Pinpoint the cell where the given text exists, returning its [x, y] midpoint coordinate. 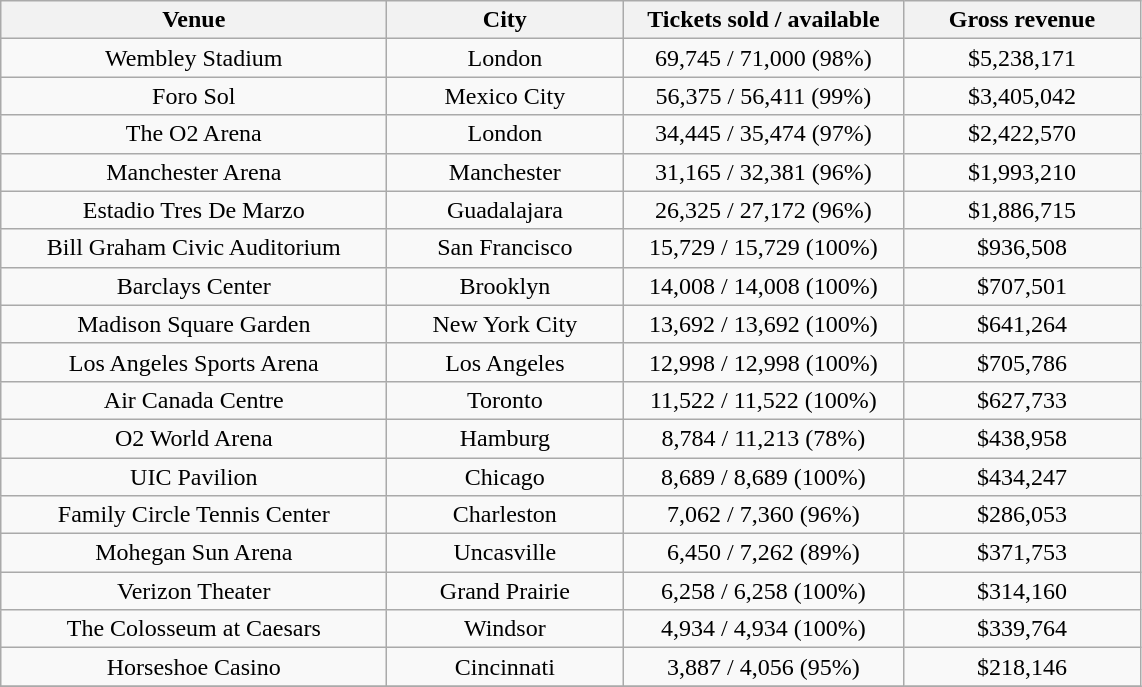
$627,733 [1022, 400]
69,745 / 71,000 (98%) [764, 58]
$339,764 [1022, 629]
56,375 / 56,411 (99%) [764, 96]
Venue [194, 20]
$2,422,570 [1022, 134]
Windsor [505, 629]
$936,508 [1022, 248]
14,008 / 14,008 (100%) [764, 286]
$641,264 [1022, 324]
Manchester [505, 172]
$1,886,715 [1022, 210]
$438,958 [1022, 438]
City [505, 20]
Tickets sold / available [764, 20]
UIC Pavilion [194, 477]
8,689 / 8,689 (100%) [764, 477]
Mexico City [505, 96]
Hamburg [505, 438]
O2 World Arena [194, 438]
$1,993,210 [1022, 172]
Bill Graham Civic Auditorium [194, 248]
Barclays Center [194, 286]
3,887 / 4,056 (95%) [764, 667]
Manchester Arena [194, 172]
$218,146 [1022, 667]
Foro Sol [194, 96]
31,165 / 32,381 (96%) [764, 172]
New York City [505, 324]
Air Canada Centre [194, 400]
Family Circle Tennis Center [194, 515]
Mohegan Sun Arena [194, 553]
Guadalajara [505, 210]
Gross revenue [1022, 20]
6,450 / 7,262 (89%) [764, 553]
8,784 / 11,213 (78%) [764, 438]
$371,753 [1022, 553]
Madison Square Garden [194, 324]
$434,247 [1022, 477]
Charleston [505, 515]
$705,786 [1022, 362]
4,934 / 4,934 (100%) [764, 629]
$3,405,042 [1022, 96]
Horseshoe Casino [194, 667]
$707,501 [1022, 286]
26,325 / 27,172 (96%) [764, 210]
Brooklyn [505, 286]
$286,053 [1022, 515]
13,692 / 13,692 (100%) [764, 324]
$5,238,171 [1022, 58]
Verizon Theater [194, 591]
Toronto [505, 400]
Cincinnati [505, 667]
Los Angeles [505, 362]
7,062 / 7,360 (96%) [764, 515]
Los Angeles Sports Arena [194, 362]
Grand Prairie [505, 591]
Wembley Stadium [194, 58]
Uncasville [505, 553]
The Colosseum at Caesars [194, 629]
Chicago [505, 477]
34,445 / 35,474 (97%) [764, 134]
$314,160 [1022, 591]
6,258 / 6,258 (100%) [764, 591]
San Francisco [505, 248]
Estadio Tres De Marzo [194, 210]
12,998 / 12,998 (100%) [764, 362]
11,522 / 11,522 (100%) [764, 400]
The O2 Arena [194, 134]
15,729 / 15,729 (100%) [764, 248]
